Output the (x, y) coordinate of the center of the cell containing the given text.  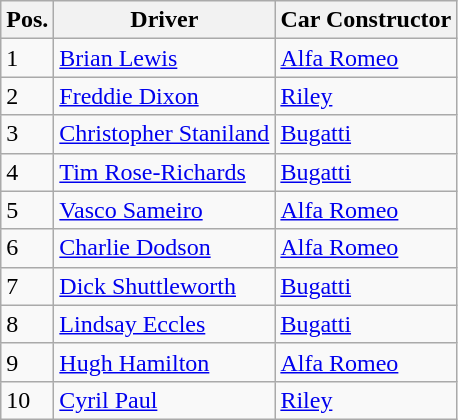
Christopher Staniland (164, 134)
Vasco Sameiro (164, 210)
Lindsay Eccles (164, 324)
6 (28, 248)
4 (28, 172)
1 (28, 58)
8 (28, 324)
2 (28, 96)
Charlie Dodson (164, 248)
7 (28, 286)
Car Constructor (366, 20)
Cyril Paul (164, 400)
10 (28, 400)
9 (28, 362)
Pos. (28, 20)
Hugh Hamilton (164, 362)
5 (28, 210)
Tim Rose-Richards (164, 172)
3 (28, 134)
Dick Shuttleworth (164, 286)
Freddie Dixon (164, 96)
Brian Lewis (164, 58)
Driver (164, 20)
